Return the [X, Y] coordinate for the center point of the cell that contains the specified text.  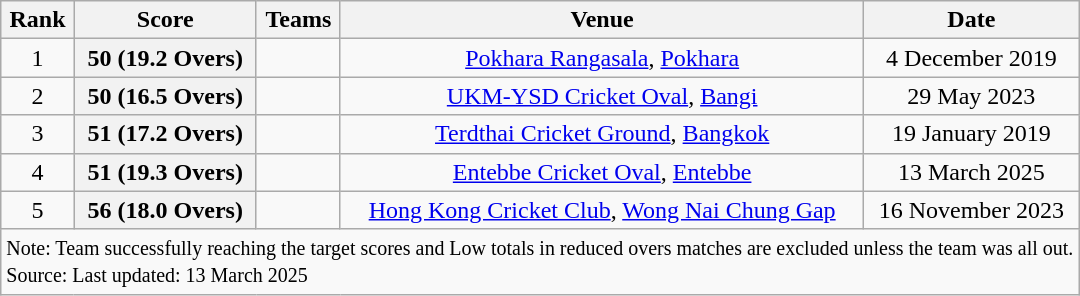
51 (19.3 Overs) [165, 172]
50 (16.5 Overs) [165, 96]
4 [38, 172]
5 [38, 210]
Score [165, 20]
Pokhara Rangasala, Pokhara [602, 58]
Venue [602, 20]
50 (19.2 Overs) [165, 58]
56 (18.0 Overs) [165, 210]
19 January 2019 [972, 134]
Teams [298, 20]
3 [38, 134]
51 (17.2 Overs) [165, 134]
13 March 2025 [972, 172]
2 [38, 96]
4 December 2019 [972, 58]
1 [38, 58]
Rank [38, 20]
Terdthai Cricket Ground, Bangkok [602, 134]
29 May 2023 [972, 96]
Hong Kong Cricket Club, Wong Nai Chung Gap [602, 210]
Entebbe Cricket Oval, Entebbe [602, 172]
Date [972, 20]
UKM-YSD Cricket Oval, Bangi [602, 96]
16 November 2023 [972, 210]
